Determine the (X, Y) coordinate at the center of the cell enclosing the given text.  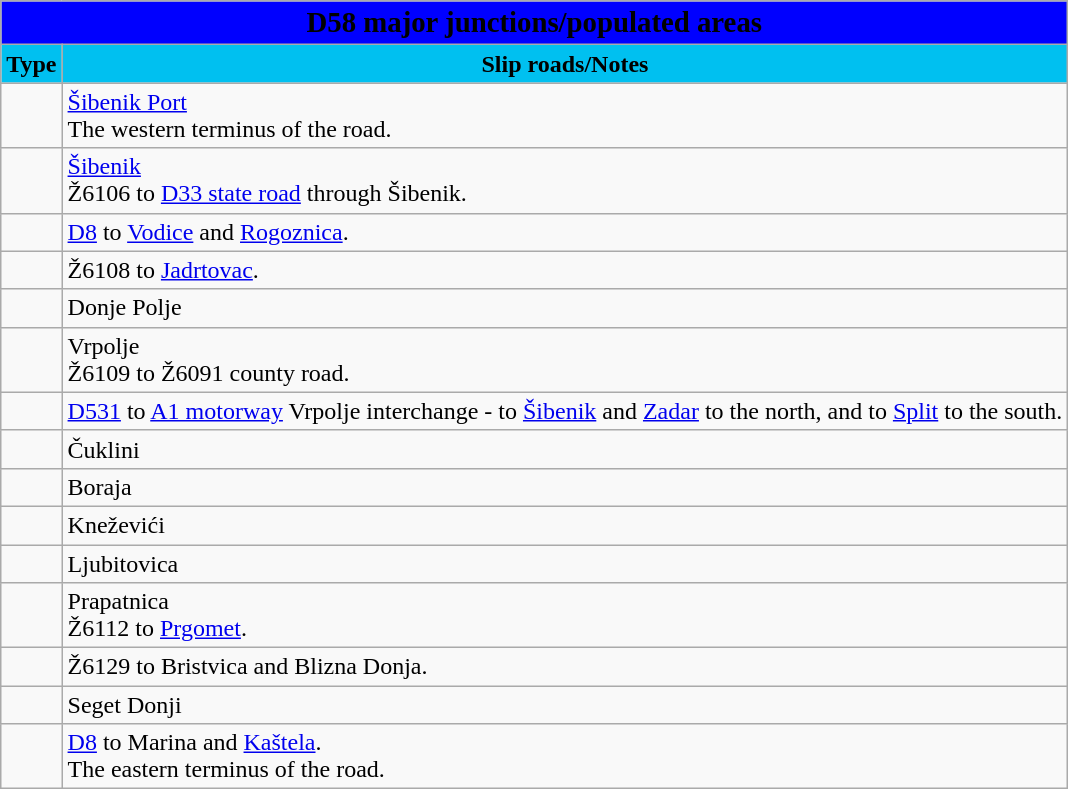
PrapatnicaŽ6112 to Prgomet. (565, 616)
Boraja (565, 487)
D58 major junctions/populated areas (534, 23)
D8 to Vodice and Rogoznica. (565, 232)
Kneževići (565, 525)
Čuklini (565, 449)
ŠibenikŽ6106 to D33 state road through Šibenik. (565, 180)
Ž6129 to Bristvica and Blizna Donja. (565, 667)
Slip roads/Notes (565, 64)
Ž6108 to Jadrtovac. (565, 270)
Donje Polje (565, 308)
D8 to Marina and Kaštela.The eastern terminus of the road. (565, 756)
Šibenik PortThe western terminus of the road. (565, 116)
Seget Donji (565, 705)
VrpoljeŽ6109 to Ž6091 county road. (565, 360)
D531 to A1 motorway Vrpolje interchange - to Šibenik and Zadar to the north, and to Split to the south. (565, 411)
Ljubitovica (565, 563)
Type (32, 64)
